Output the [X, Y] coordinate of the center of the cell containing the given text.  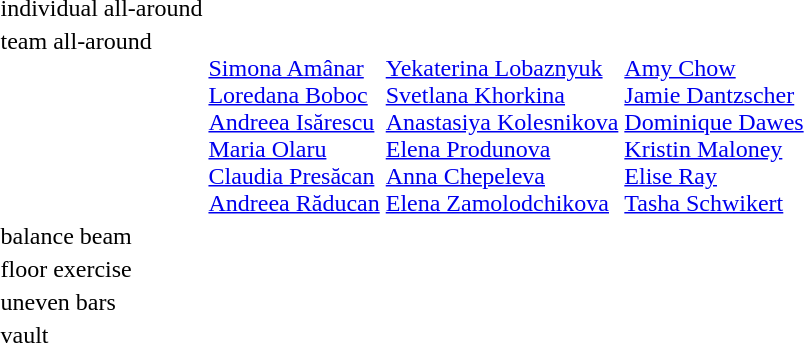
Yekaterina LobaznyukSvetlana KhorkinaAnastasiya KolesnikovaElena ProdunovaAnna ChepelevaElena Zamolodchikova [502, 122]
Simona AmânarLoredana BobocAndreea IsărescuMaria OlaruClaudia PresăcanAndreea Răducan [294, 122]
